Detect which cell encompasses the target text, then output its (x, y) center coordinate. 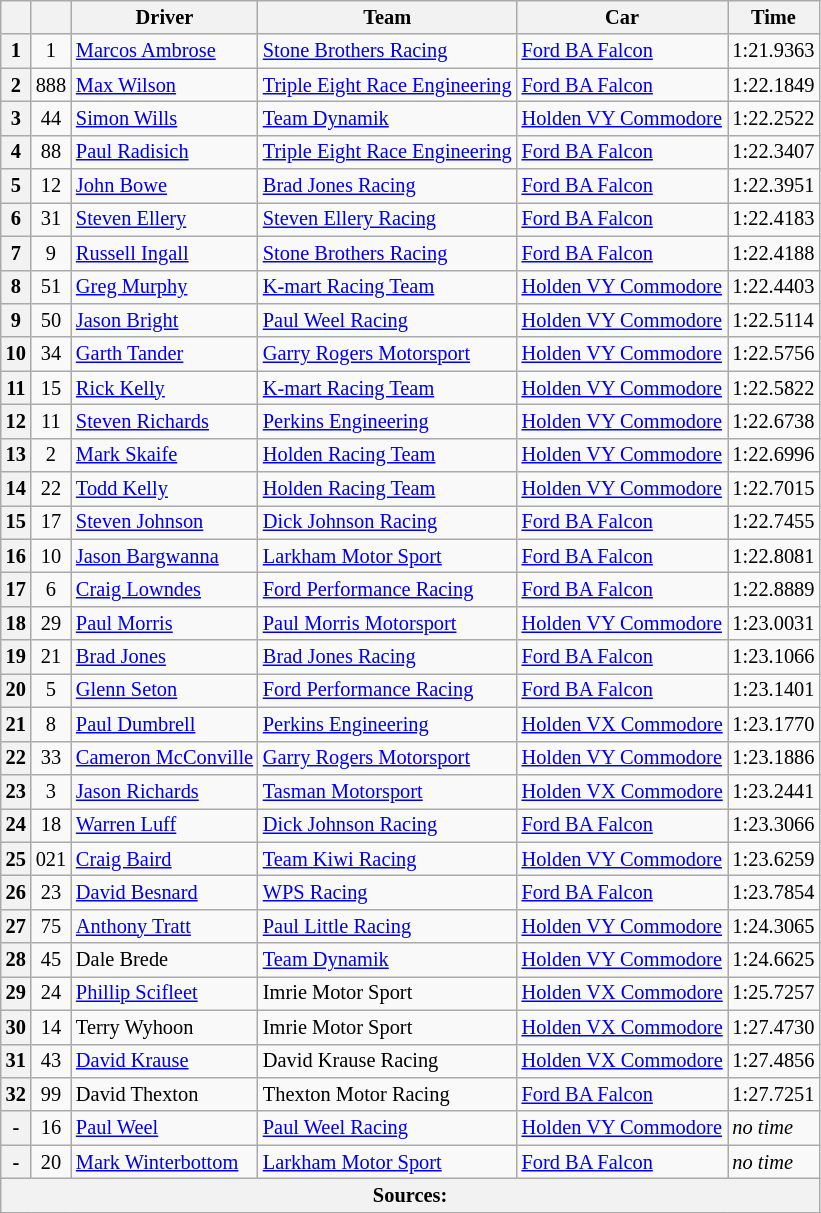
Thexton Motor Racing (388, 1094)
1:27.7251 (774, 1094)
Sources: (410, 1195)
33 (51, 758)
021 (51, 859)
Mark Skaife (164, 455)
88 (51, 152)
27 (16, 926)
David Thexton (164, 1094)
30 (16, 1027)
19 (16, 657)
13 (16, 455)
1:23.3066 (774, 825)
1:24.6625 (774, 960)
1:22.1849 (774, 85)
Jason Bright (164, 320)
Jason Bargwanna (164, 556)
1:23.6259 (774, 859)
1:22.7015 (774, 489)
Phillip Scifleet (164, 993)
1:22.3407 (774, 152)
1:22.3951 (774, 186)
888 (51, 85)
44 (51, 118)
43 (51, 1061)
1:27.4856 (774, 1061)
1:23.1770 (774, 724)
1:23.2441 (774, 791)
Simon Wills (164, 118)
Paul Morris Motorsport (388, 623)
1:24.3065 (774, 926)
Steven Ellery (164, 219)
David Besnard (164, 892)
1:27.4730 (774, 1027)
Steven Johnson (164, 522)
28 (16, 960)
Tasman Motorsport (388, 791)
1:22.5114 (774, 320)
45 (51, 960)
Garth Tander (164, 354)
75 (51, 926)
Jason Richards (164, 791)
1:22.5756 (774, 354)
26 (16, 892)
Craig Lowndes (164, 589)
Steven Ellery Racing (388, 219)
1:22.6996 (774, 455)
Terry Wyhoon (164, 1027)
Team (388, 17)
1:22.5822 (774, 388)
99 (51, 1094)
Rick Kelly (164, 388)
1:23.1401 (774, 690)
Car (622, 17)
1:22.4403 (774, 287)
David Krause Racing (388, 1061)
51 (51, 287)
7 (16, 253)
1:23.1066 (774, 657)
Steven Richards (164, 421)
1:22.4188 (774, 253)
WPS Racing (388, 892)
Mark Winterbottom (164, 1162)
Driver (164, 17)
1:22.8889 (774, 589)
Paul Weel (164, 1128)
Warren Luff (164, 825)
Marcos Ambrose (164, 51)
1:22.6738 (774, 421)
Russell Ingall (164, 253)
1:22.7455 (774, 522)
1:22.2522 (774, 118)
25 (16, 859)
Anthony Tratt (164, 926)
Team Kiwi Racing (388, 859)
Craig Baird (164, 859)
Greg Murphy (164, 287)
John Bowe (164, 186)
Paul Morris (164, 623)
1:23.1886 (774, 758)
1:22.8081 (774, 556)
4 (16, 152)
Cameron McConville (164, 758)
32 (16, 1094)
34 (51, 354)
1:23.7854 (774, 892)
Brad Jones (164, 657)
David Krause (164, 1061)
1:23.0031 (774, 623)
Paul Dumbrell (164, 724)
Glenn Seton (164, 690)
1:25.7257 (774, 993)
50 (51, 320)
Time (774, 17)
Paul Radisich (164, 152)
Paul Little Racing (388, 926)
Dale Brede (164, 960)
1:22.4183 (774, 219)
Max Wilson (164, 85)
1:21.9363 (774, 51)
Todd Kelly (164, 489)
